Return the [x, y] coordinate for the center point of the cell that contains the specified text.  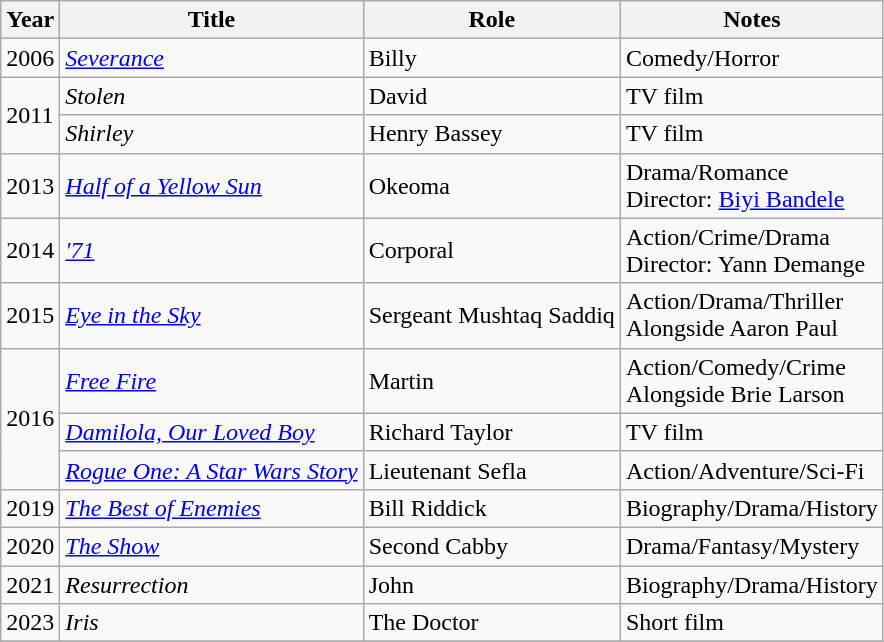
Title [212, 20]
Severance [212, 58]
Sergeant Mushtaq Saddiq [492, 316]
Shirley [212, 134]
'71 [212, 250]
Action/Adventure/Sci-Fi [752, 470]
Eye in the Sky [212, 316]
2020 [30, 546]
Half of a Yellow Sun [212, 186]
Drama/RomanceDirector: Biyi Bandele [752, 186]
The Show [212, 546]
Martin [492, 380]
Short film [752, 623]
Comedy/Horror [752, 58]
2011 [30, 115]
Okeoma [492, 186]
Role [492, 20]
John [492, 585]
2019 [30, 508]
Resurrection [212, 585]
Second Cabby [492, 546]
Damilola, Our Loved Boy [212, 432]
The Doctor [492, 623]
Corporal [492, 250]
Drama/Fantasy/Mystery [752, 546]
Action/Drama/ThrillerAlongside Aaron Paul [752, 316]
The Best of Enemies [212, 508]
2021 [30, 585]
Richard Taylor [492, 432]
Billy [492, 58]
Action/Crime/DramaDirector: Yann Demange [752, 250]
2016 [30, 418]
Bill Riddick [492, 508]
Rogue One: A Star Wars Story [212, 470]
2023 [30, 623]
Lieutenant Sefla [492, 470]
2014 [30, 250]
David [492, 96]
Stolen [212, 96]
Iris [212, 623]
2006 [30, 58]
Notes [752, 20]
Year [30, 20]
2013 [30, 186]
Henry Bassey [492, 134]
Action/Comedy/CrimeAlongside Brie Larson [752, 380]
Free Fire [212, 380]
2015 [30, 316]
